Capture the cell that displays the provided text and extract its [x, y] central coordinate. 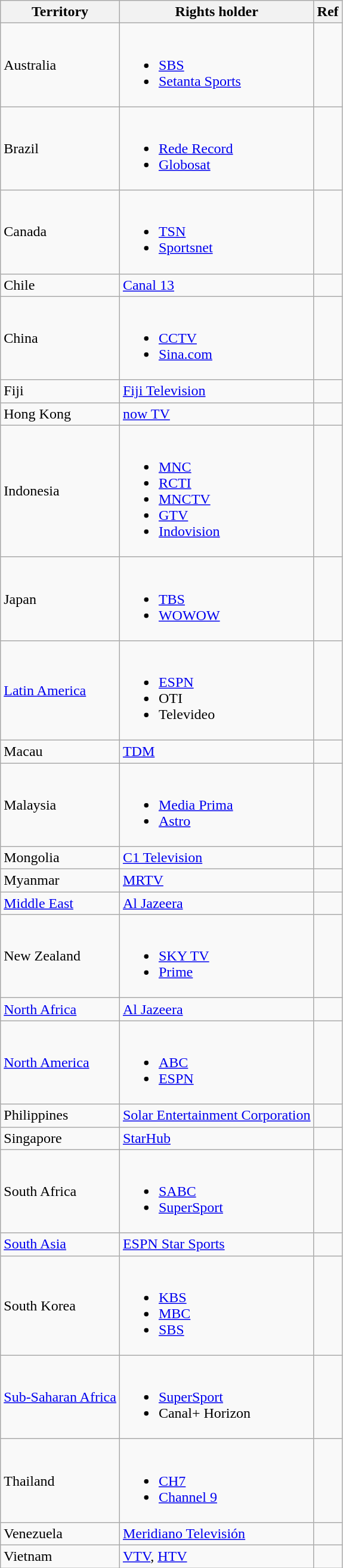
CH7Channel 9 [217, 1480]
MRTV [217, 881]
Mongolia [60, 858]
South Korea [60, 1306]
Singapore [60, 1138]
Meridiano Televisión [217, 1533]
TSNSportsnet [217, 232]
VTV, HTV [217, 1556]
C1 Television [217, 858]
Australia [60, 65]
Fiji [60, 391]
Solar Entertainment Corporation [217, 1115]
Venezuela [60, 1533]
MNCRCTIMNCTVGTVIndovision [217, 491]
China [60, 338]
TBSWOWOW [217, 599]
North Africa [60, 1009]
SuperSportCanal+ Horizon [217, 1397]
Sub-Saharan Africa [60, 1397]
Indonesia [60, 491]
Japan [60, 599]
CCTVSina.com [217, 338]
ABCESPN [217, 1062]
New Zealand [60, 956]
KBSMBCSBS [217, 1306]
Canal 13 [217, 285]
Rights holder [217, 12]
SKY TVPrime [217, 956]
now TV [217, 414]
ESPNOTITelevideo [217, 690]
Chile [60, 285]
Thailand [60, 1480]
Fiji Television [217, 391]
Vietnam [60, 1556]
North America [60, 1062]
Media PrimaAstro [217, 805]
Territory [60, 12]
Hong Kong [60, 414]
South Asia [60, 1244]
South Africa [60, 1191]
Canada [60, 232]
SABCSuperSport [217, 1191]
Myanmar [60, 881]
Macau [60, 751]
Malaysia [60, 805]
Latin America [60, 690]
StarHub [217, 1138]
SBSSetanta Sports [217, 65]
Ref [328, 12]
ESPN Star Sports [217, 1244]
Philippines [60, 1115]
Brazil [60, 148]
TDM [217, 751]
Middle East [60, 903]
Rede RecordGlobosat [217, 148]
